Determine the (X, Y) coordinate at the center of the cell enclosing the given text.  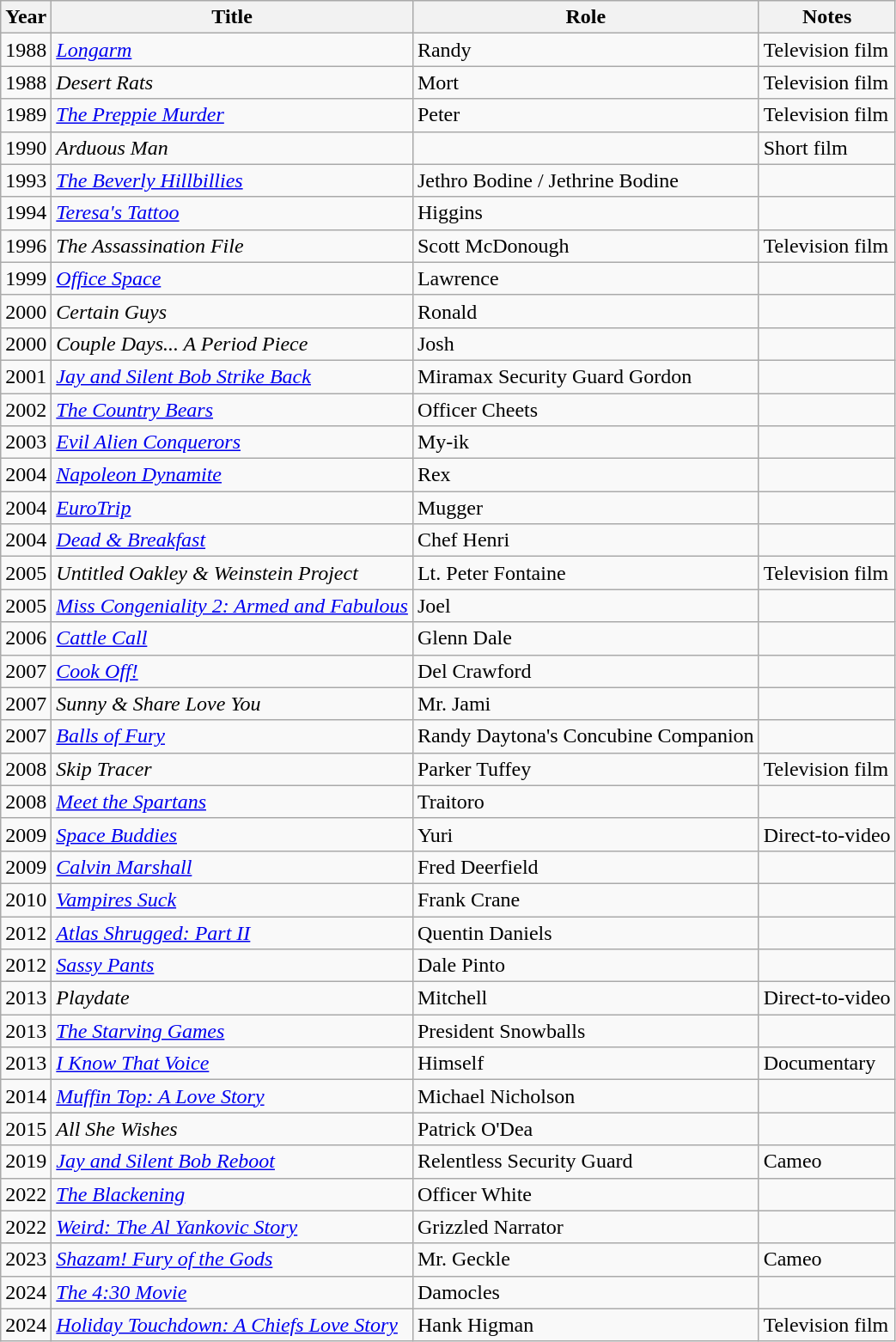
Rex (586, 475)
Couple Days... A Period Piece (232, 344)
The Country Bears (232, 410)
Traitoro (586, 802)
Calvin Marshall (232, 867)
The Assassination File (232, 246)
1994 (26, 213)
Jethro Bodine / Jethrine Bodine (586, 180)
1996 (26, 246)
My-ik (586, 442)
Napoleon Dynamite (232, 475)
EuroTrip (232, 508)
The Beverly Hillbillies (232, 180)
Meet the Spartans (232, 802)
Shazam! Fury of the Gods (232, 1260)
2015 (26, 1129)
Michael Nicholson (586, 1096)
Randy Daytona's Concubine Companion (586, 736)
Joel (586, 606)
Yuri (586, 834)
Peter (586, 115)
Jay and Silent Bob Reboot (232, 1162)
Arduous Man (232, 148)
Grizzled Narrator (586, 1227)
2006 (26, 638)
Officer Cheets (586, 410)
Lt. Peter Fontaine (586, 573)
Mitchell (586, 998)
Sassy Pants (232, 966)
Short film (826, 148)
Atlas Shrugged: Part II (232, 932)
2010 (26, 900)
2002 (26, 410)
Office Space (232, 278)
Sunny & Share Love You (232, 704)
Frank Crane (586, 900)
Untitled Oakley & Weinstein Project (232, 573)
Evil Alien Conquerors (232, 442)
Playdate (232, 998)
Jay and Silent Bob Strike Back (232, 376)
Officer White (586, 1194)
Josh (586, 344)
2014 (26, 1096)
I Know That Voice (232, 1064)
Holiday Touchdown: A Chiefs Love Story (232, 1325)
2001 (26, 376)
Higgins (586, 213)
The Blackening (232, 1194)
2003 (26, 442)
1999 (26, 278)
1990 (26, 148)
Weird: The Al Yankovic Story (232, 1227)
Certain Guys (232, 311)
Cook Off! (232, 671)
The 4:30 Movie (232, 1292)
Dale Pinto (586, 966)
Relentless Security Guard (586, 1162)
Hank Higman (586, 1325)
Glenn Dale (586, 638)
Chef Henri (586, 540)
Lawrence (586, 278)
Ronald (586, 311)
Mugger (586, 508)
Title (232, 17)
Miramax Security Guard Gordon (586, 376)
Vampires Suck (232, 900)
Space Buddies (232, 834)
Patrick O'Dea (586, 1129)
Cattle Call (232, 638)
Mort (586, 82)
2023 (26, 1260)
Parker Tuffey (586, 769)
Year (26, 17)
2019 (26, 1162)
Role (586, 17)
Desert Rats (232, 82)
Himself (586, 1064)
Notes (826, 17)
Fred Deerfield (586, 867)
Skip Tracer (232, 769)
Longarm (232, 50)
Dead & Breakfast (232, 540)
Balls of Fury (232, 736)
Teresa's Tattoo (232, 213)
President Snowballs (586, 1031)
The Preppie Murder (232, 115)
Miss Congeniality 2: Armed and Fabulous (232, 606)
1993 (26, 180)
Documentary (826, 1064)
Damocles (586, 1292)
All She Wishes (232, 1129)
Mr. Geckle (586, 1260)
Del Crawford (586, 671)
Randy (586, 50)
Muffin Top: A Love Story (232, 1096)
Mr. Jami (586, 704)
The Starving Games (232, 1031)
Quentin Daniels (586, 932)
1989 (26, 115)
Scott McDonough (586, 246)
